For the text-containing cell, return its midpoint in [x, y] coordinate format. 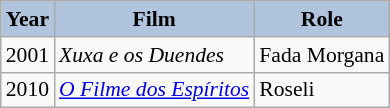
Xuxa e os Duendes [154, 55]
O Filme dos Espíritos [154, 90]
2010 [28, 90]
Role [322, 19]
Fada Morgana [322, 55]
Film [154, 19]
Year [28, 19]
2001 [28, 55]
Roseli [322, 90]
